Locate the cell with the specified text and output its (X, Y) center coordinate. 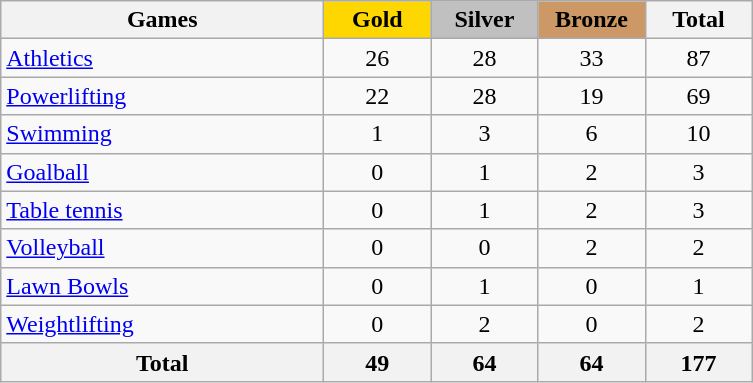
87 (698, 58)
Bronze (592, 20)
177 (698, 362)
22 (378, 96)
Table tennis (162, 210)
33 (592, 58)
49 (378, 362)
Weightlifting (162, 324)
Powerlifting (162, 96)
Games (162, 20)
6 (592, 134)
Swimming (162, 134)
Lawn Bowls (162, 286)
Volleyball (162, 248)
19 (592, 96)
Goalball (162, 172)
Athletics (162, 58)
Gold (378, 20)
Silver (484, 20)
26 (378, 58)
69 (698, 96)
10 (698, 134)
